Output the (X, Y) coordinate of the center of the cell containing the given text.  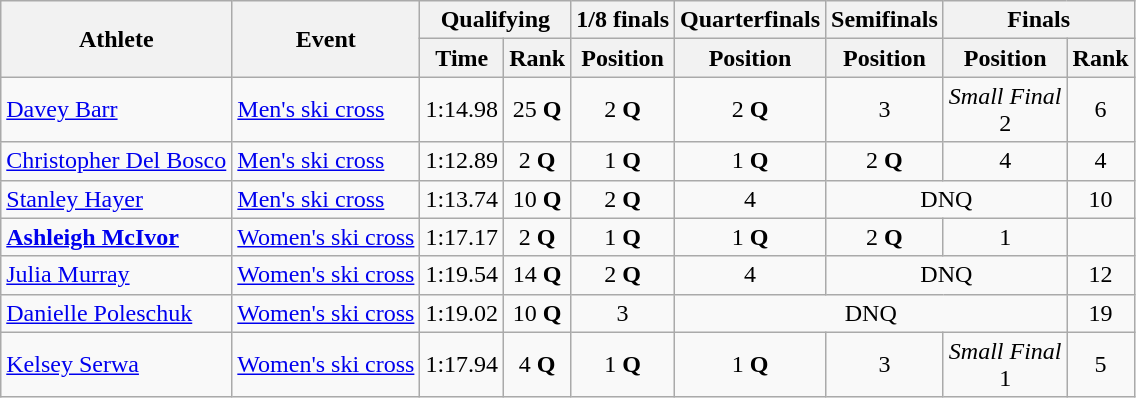
Athlete (116, 39)
Danielle Poleschuk (116, 313)
4 Q (538, 364)
1:17.17 (462, 237)
14 Q (538, 275)
1:13.74 (462, 199)
Ashleigh McIvor (116, 237)
Finals (1038, 20)
1/8 finals (623, 20)
Small Final 1 (1005, 364)
Stanley Hayer (116, 199)
25 Q (538, 110)
Time (462, 58)
12 (1100, 275)
1:17.94 (462, 364)
1:14.98 (462, 110)
5 (1100, 364)
Quarterfinals (750, 20)
Julia Murray (116, 275)
Qualifying (496, 20)
1 (1005, 237)
Semifinals (885, 20)
Kelsey Serwa (116, 364)
1:12.89 (462, 161)
Davey Barr (116, 110)
1:19.02 (462, 313)
Christopher Del Bosco (116, 161)
1:19.54 (462, 275)
10 (1100, 199)
Small Final 2 (1005, 110)
6 (1100, 110)
Event (326, 39)
19 (1100, 313)
